Provide the (x, y) coordinate of the cell's center where the given text is located.  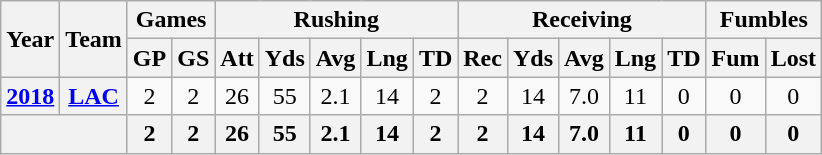
Att (237, 58)
Fumbles (764, 20)
LAC (94, 96)
GS (194, 58)
Year (30, 39)
Receiving (582, 20)
Rec (483, 58)
Games (170, 20)
GP (149, 58)
Team (94, 39)
2018 (30, 96)
Lost (793, 58)
Rushing (336, 20)
Fum (736, 58)
